Search for the cell housing the specified text and yield its (x, y) center coordinate. 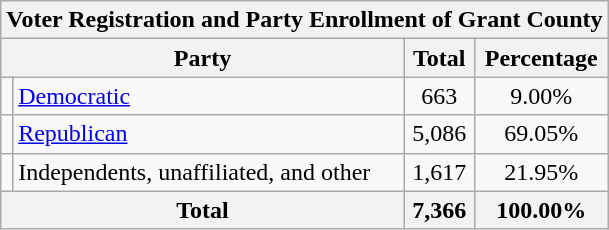
1,617 (439, 172)
Party (202, 58)
9.00% (541, 96)
Independents, unaffiliated, and other (209, 172)
5,086 (439, 134)
21.95% (541, 172)
100.00% (541, 210)
Voter Registration and Party Enrollment of Grant County (304, 20)
Democratic (209, 96)
7,366 (439, 210)
663 (439, 96)
69.05% (541, 134)
Percentage (541, 58)
Republican (209, 134)
